Output the (X, Y) coordinate of the center of the cell containing the given text.  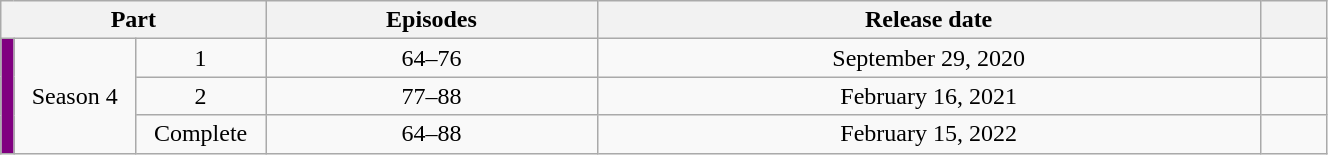
Season 4 (74, 96)
64–88 (432, 134)
64–76 (432, 58)
Release date (928, 20)
77–88 (432, 96)
1 (200, 58)
February 15, 2022 (928, 134)
February 16, 2021 (928, 96)
Episodes (432, 20)
Part (134, 20)
2 (200, 96)
Complete (200, 134)
September 29, 2020 (928, 58)
